Extract the (x, y) coordinate from the center of the cell holding the provided text.  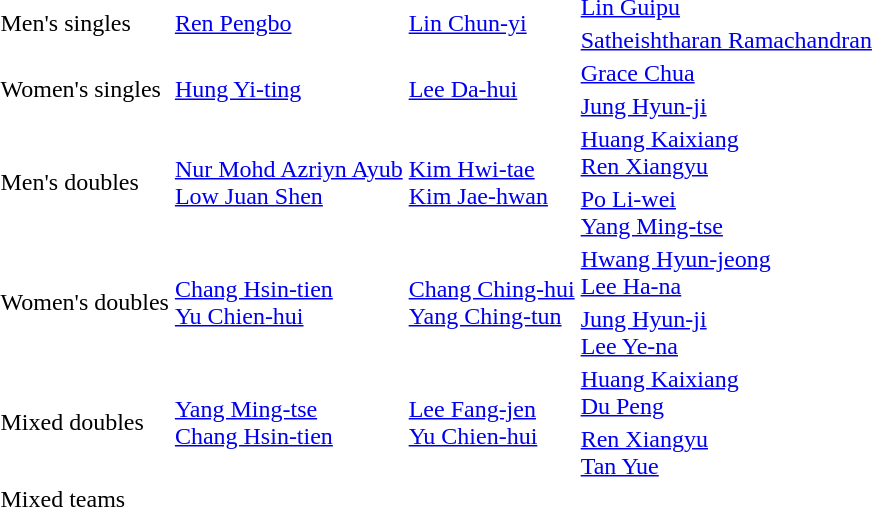
Hung Yi-ting (288, 90)
Chang Ching-hui Yang Ching-tun (492, 302)
Kim Hwi-tae Kim Jae-hwan (492, 182)
Yang Ming-tse Chang Hsin-tien (288, 422)
Nur Mohd Azriyn Ayub Low Juan Shen (288, 182)
Lee Fang-jen Yu Chien-hui (492, 422)
Lee Da-hui (492, 90)
Chang Hsin-tien Yu Chien-hui (288, 302)
